Identify which cell holds the provided text, then report its (x, y) central coordinate. 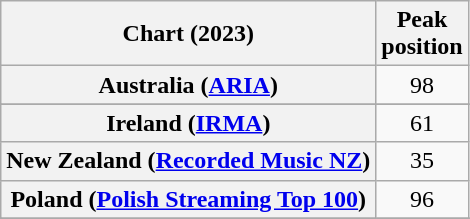
35 (422, 161)
Poland (Polish Streaming Top 100) (188, 199)
96 (422, 199)
Peakposition (422, 34)
Chart (2023) (188, 34)
Ireland (IRMA) (188, 123)
Australia (ARIA) (188, 85)
61 (422, 123)
New Zealand (Recorded Music NZ) (188, 161)
98 (422, 85)
